Detect which cell encompasses the target text, then output its (x, y) center coordinate. 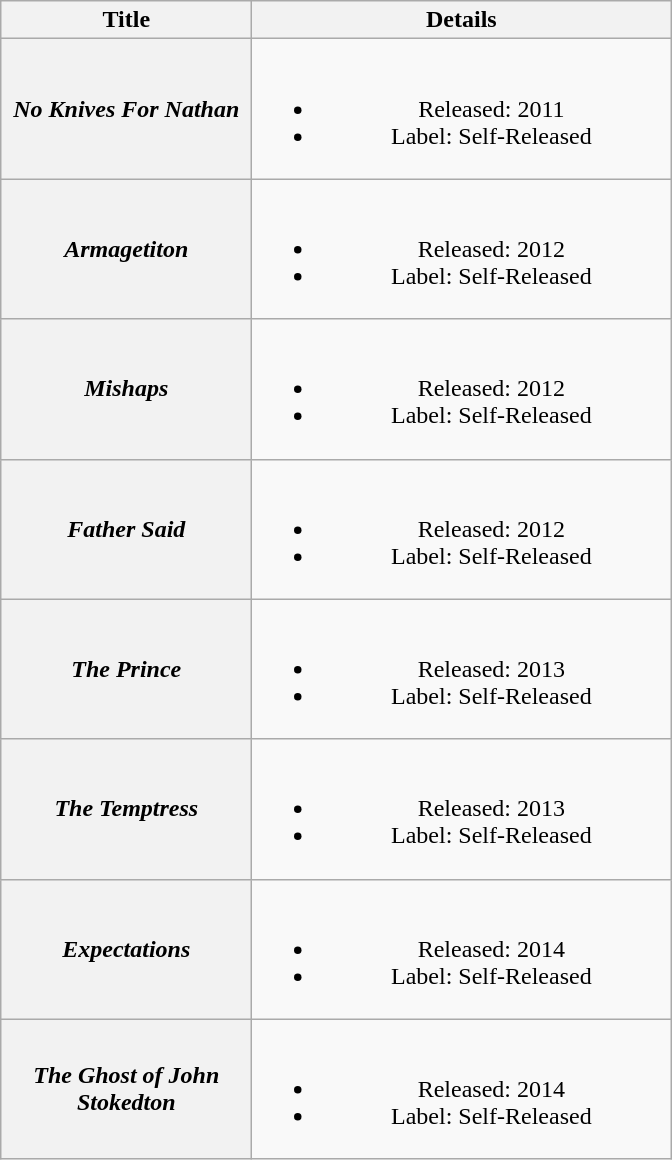
Details (462, 20)
Mishaps (126, 389)
No Knives For Nathan (126, 109)
Released: 2011Label: Self-Released (462, 109)
Armagetiton (126, 249)
Title (126, 20)
The Temptress (126, 809)
Father Said (126, 529)
The Prince (126, 669)
The Ghost of John Stokedton (126, 1089)
Expectations (126, 949)
